From the cell containing the given text, extract its center point as (X, Y) coordinate. 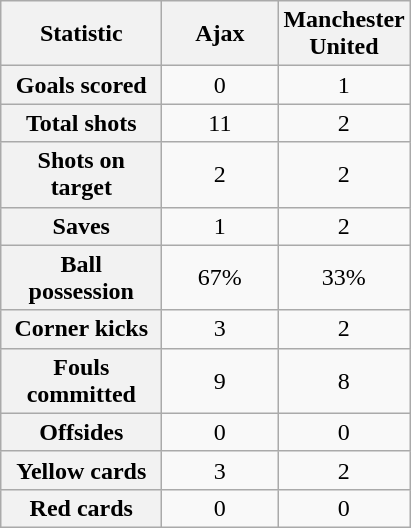
Ajax (220, 34)
33% (344, 278)
Manchester United (344, 34)
Corner kicks (82, 329)
Fouls committed (82, 380)
Statistic (82, 34)
67% (220, 278)
9 (220, 380)
Saves (82, 226)
Ball possession (82, 278)
Total shots (82, 123)
Red cards (82, 508)
8 (344, 380)
Offsides (82, 432)
Shots on target (82, 174)
Goals scored (82, 85)
11 (220, 123)
Yellow cards (82, 470)
